From the cell containing the given text, extract its center point as (X, Y) coordinate. 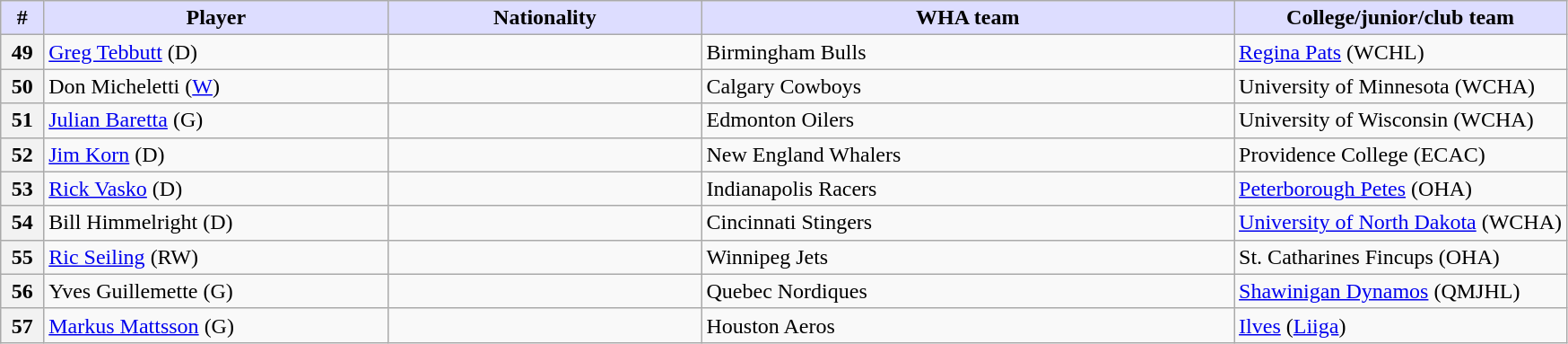
50 (22, 86)
Regina Pats (WCHL) (1401, 52)
53 (22, 189)
Calgary Cowboys (968, 86)
Houston Aeros (968, 325)
Rick Vasko (D) (216, 189)
54 (22, 223)
New England Whalers (968, 154)
Ilves (Liiga) (1401, 325)
Quebec Nordiques (968, 291)
Edmonton Oilers (968, 120)
49 (22, 52)
55 (22, 257)
University of Wisconsin (WCHA) (1401, 120)
Peterborough Petes (OHA) (1401, 189)
Player (216, 18)
College/junior/club team (1401, 18)
Nationality (545, 18)
51 (22, 120)
Yves Guillemette (G) (216, 291)
Bill Himmelright (D) (216, 223)
Markus Mattsson (G) (216, 325)
Julian Baretta (G) (216, 120)
Shawinigan Dynamos (QMJHL) (1401, 291)
Providence College (ECAC) (1401, 154)
Don Micheletti (W) (216, 86)
56 (22, 291)
Winnipeg Jets (968, 257)
University of Minnesota (WCHA) (1401, 86)
Jim Korn (D) (216, 154)
Cincinnati Stingers (968, 223)
Greg Tebbutt (D) (216, 52)
52 (22, 154)
St. Catharines Fincups (OHA) (1401, 257)
57 (22, 325)
WHA team (968, 18)
Ric Seiling (RW) (216, 257)
# (22, 18)
Birmingham Bulls (968, 52)
Indianapolis Racers (968, 189)
University of North Dakota (WCHA) (1401, 223)
